Determine the (x, y) coordinate at the center of the cell enclosing the given text.  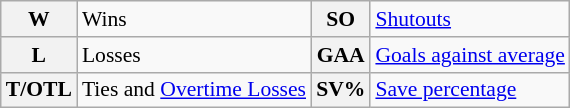
Shutouts (470, 19)
T/OTL (39, 90)
Wins (194, 19)
Losses (194, 55)
SV% (340, 90)
GAA (340, 55)
Save percentage (470, 90)
L (39, 55)
Ties and Overtime Losses (194, 90)
SO (340, 19)
W (39, 19)
Goals against average (470, 55)
